Identify which cell holds the provided text, then report its (x, y) central coordinate. 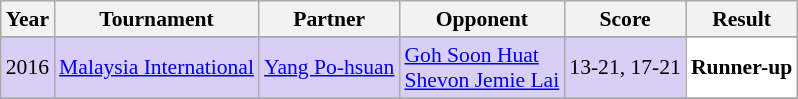
Result (742, 19)
Runner-up (742, 68)
Opponent (482, 19)
Partner (329, 19)
13-21, 17-21 (625, 68)
Tournament (156, 19)
Yang Po-hsuan (329, 68)
Goh Soon Huat Shevon Jemie Lai (482, 68)
2016 (28, 68)
Malaysia International (156, 68)
Score (625, 19)
Year (28, 19)
